Output the (x, y) coordinate of the center of the cell containing the given text.  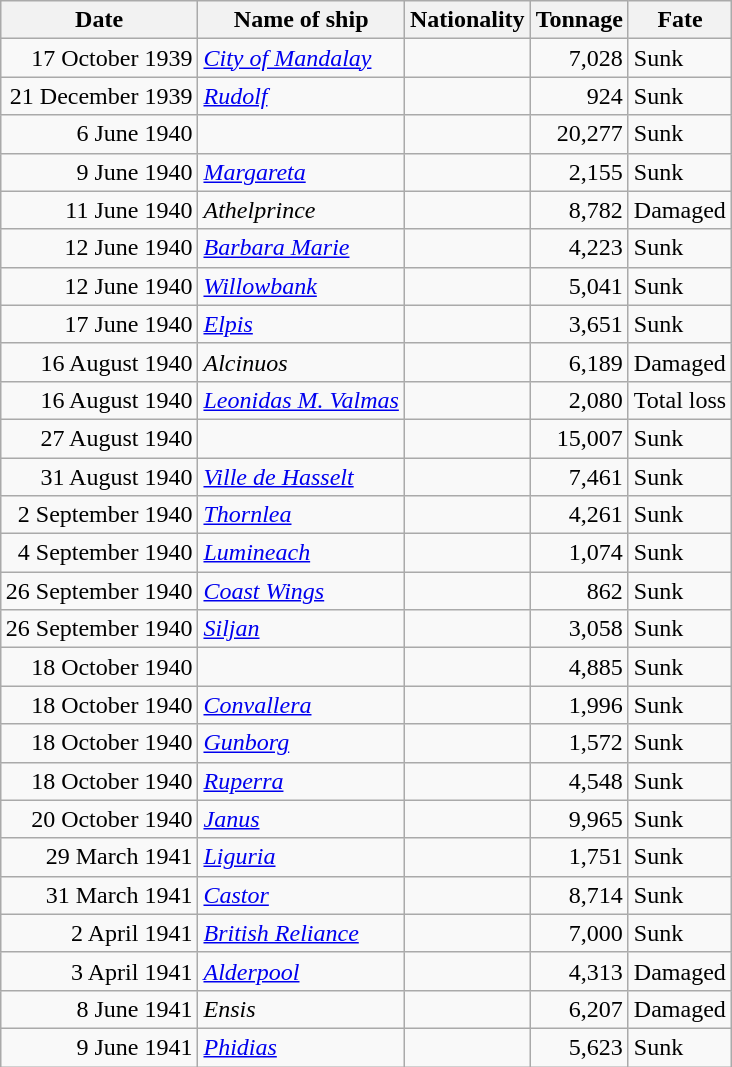
Phidias (301, 1047)
British Reliance (301, 933)
6,207 (579, 1009)
Nationality (467, 20)
11 June 1940 (99, 210)
Janus (301, 819)
4,885 (579, 667)
Ensis (301, 1009)
1,996 (579, 705)
15,007 (579, 438)
1,074 (579, 553)
2 September 1940 (99, 515)
9 June 1940 (99, 172)
20 October 1940 (99, 819)
Willowbank (301, 286)
Ruperra (301, 781)
7,000 (579, 933)
29 March 1941 (99, 857)
5,041 (579, 286)
Siljan (301, 629)
21 December 1939 (99, 96)
17 October 1939 (99, 58)
Total loss (680, 400)
Tonnage (579, 20)
8,714 (579, 895)
Alderpool (301, 971)
20,277 (579, 134)
9 June 1941 (99, 1047)
Convallera (301, 705)
Elpis (301, 324)
Lumineach (301, 553)
Coast Wings (301, 591)
Liguria (301, 857)
2,080 (579, 400)
Name of ship (301, 20)
7,028 (579, 58)
924 (579, 96)
Date (99, 20)
Castor (301, 895)
31 August 1940 (99, 477)
8,782 (579, 210)
17 June 1940 (99, 324)
31 March 1941 (99, 895)
862 (579, 591)
4 September 1940 (99, 553)
Barbara Marie (301, 248)
Athelprince (301, 210)
4,261 (579, 515)
2 April 1941 (99, 933)
3 April 1941 (99, 971)
7,461 (579, 477)
Alcinuos (301, 362)
Ville de Hasselt (301, 477)
8 June 1941 (99, 1009)
9,965 (579, 819)
4,548 (579, 781)
Leonidas M. Valmas (301, 400)
6 June 1940 (99, 134)
4,223 (579, 248)
3,058 (579, 629)
Gunborg (301, 743)
Rudolf (301, 96)
4,313 (579, 971)
Fate (680, 20)
1,751 (579, 857)
Thornlea (301, 515)
1,572 (579, 743)
27 August 1940 (99, 438)
2,155 (579, 172)
Margareta (301, 172)
5,623 (579, 1047)
3,651 (579, 324)
City of Mandalay (301, 58)
6,189 (579, 362)
